For the text-containing cell, return its midpoint in [X, Y] coordinate format. 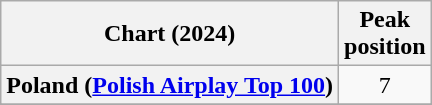
Peakposition [385, 34]
7 [385, 85]
Poland (Polish Airplay Top 100) [170, 85]
Chart (2024) [170, 34]
